Pinpoint the cell where the given text exists, returning its (X, Y) midpoint coordinate. 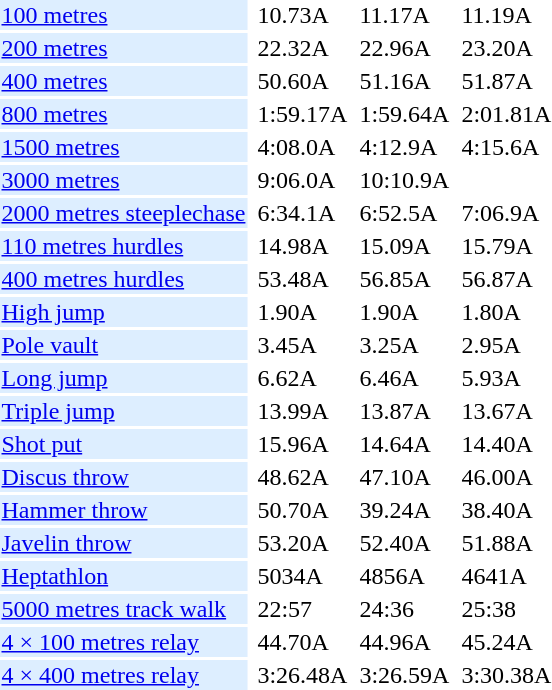
6.62A (302, 378)
Triple jump (124, 411)
10:10.9A (404, 180)
53.20A (302, 543)
High jump (124, 312)
Heptathlon (124, 576)
5000 metres track walk (124, 609)
Javelin throw (124, 543)
4 × 100 metres relay (124, 642)
Discus throw (124, 477)
6.46A (404, 378)
14.64A (404, 444)
22.96A (404, 48)
48.62A (302, 477)
15.96A (302, 444)
4 × 400 metres relay (124, 675)
4:08.0A (302, 147)
5034A (302, 576)
14.98A (302, 246)
800 metres (124, 114)
56.85A (404, 279)
51.16A (404, 81)
3:26.59A (404, 675)
13.99A (302, 411)
Hammer throw (124, 510)
6:34.1A (302, 213)
4856A (404, 576)
110 metres hurdles (124, 246)
3000 metres (124, 180)
39.24A (404, 510)
1:59.64A (404, 114)
10.73A (302, 15)
400 metres hurdles (124, 279)
11.17A (404, 15)
53.48A (302, 279)
52.40A (404, 543)
Long jump (124, 378)
3:26.48A (302, 675)
15.09A (404, 246)
22.32A (302, 48)
100 metres (124, 15)
4:12.9A (404, 147)
9:06.0A (302, 180)
400 metres (124, 81)
3.45A (302, 345)
50.60A (302, 81)
50.70A (302, 510)
24:36 (404, 609)
13.87A (404, 411)
22:57 (302, 609)
1500 metres (124, 147)
6:52.5A (404, 213)
Pole vault (124, 345)
2000 metres steeplechase (124, 213)
200 metres (124, 48)
47.10A (404, 477)
1:59.17A (302, 114)
Shot put (124, 444)
44.70A (302, 642)
3.25A (404, 345)
44.96A (404, 642)
